Determine the (X, Y) coordinate at the center of the cell enclosing the given text.  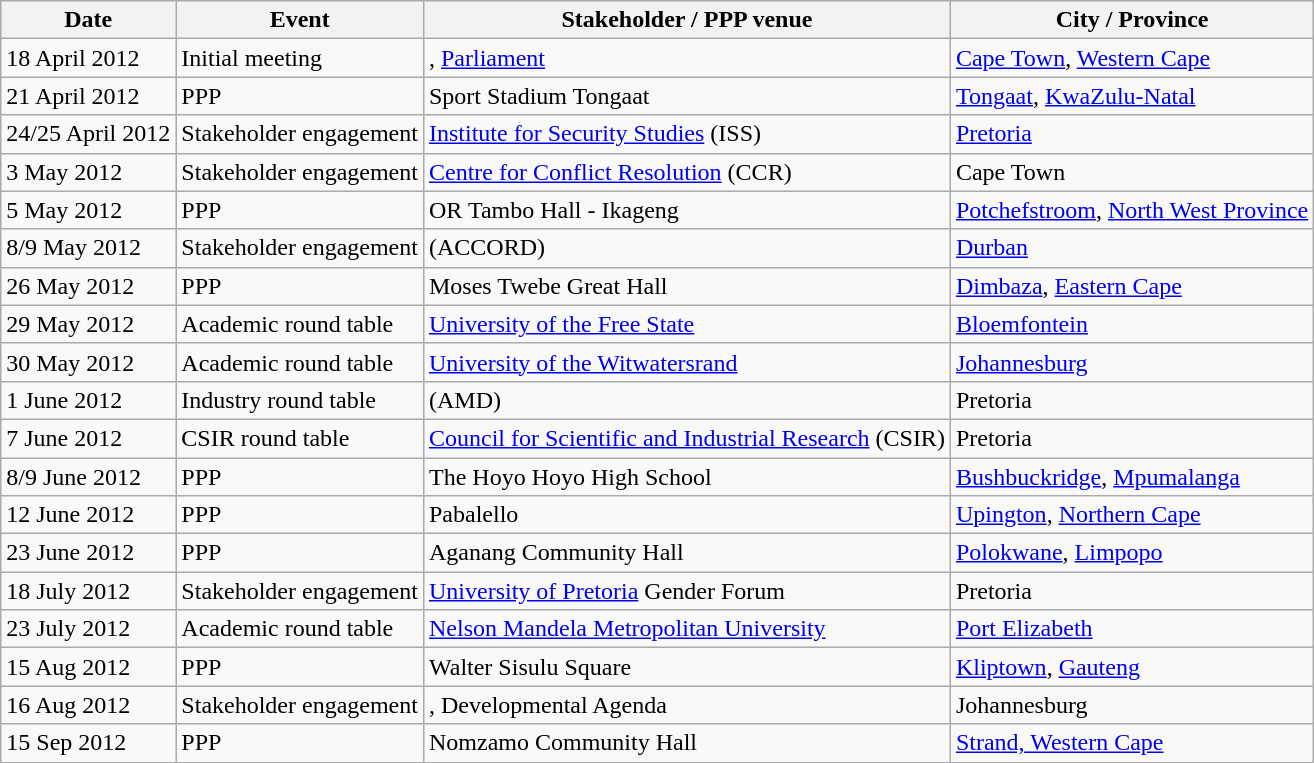
Strand, Western Cape (1132, 743)
Pabalello (686, 515)
Kliptown, Gauteng (1132, 667)
29 May 2012 (88, 324)
Walter Sisulu Square (686, 667)
Tongaat, KwaZulu-Natal (1132, 96)
1 June 2012 (88, 400)
University of the Witwatersrand (686, 362)
OR Tambo Hall - Ikageng (686, 210)
Dimbaza, Eastern Cape (1132, 286)
15 Aug 2012 (88, 667)
18 April 2012 (88, 58)
, Parliament (686, 58)
University of the Free State (686, 324)
(ACCORD) (686, 248)
8/9 May 2012 (88, 248)
30 May 2012 (88, 362)
15 Sep 2012 (88, 743)
24/25 April 2012 (88, 134)
Port Elizabeth (1132, 629)
Centre for Conflict Resolution (CCR) (686, 172)
Potchefstroom, North West Province (1132, 210)
, Developmental Agenda (686, 705)
Cape Town, Western Cape (1132, 58)
18 July 2012 (88, 591)
Date (88, 20)
Bloemfontein (1132, 324)
(AMD) (686, 400)
3 May 2012 (88, 172)
University of Pretoria Gender Forum (686, 591)
Nomzamo Community Hall (686, 743)
16 Aug 2012 (88, 705)
Event (300, 20)
Moses Twebe Great Hall (686, 286)
21 April 2012 (88, 96)
The Hoyo Hoyo High School (686, 477)
Sport Stadium Tongaat (686, 96)
Industry round table (300, 400)
23 July 2012 (88, 629)
Cape Town (1132, 172)
Durban (1132, 248)
5 May 2012 (88, 210)
CSIR round table (300, 438)
23 June 2012 (88, 553)
8/9 June 2012 (88, 477)
Nelson Mandela Metropolitan University (686, 629)
Upington, Northern Cape (1132, 515)
Initial meeting (300, 58)
26 May 2012 (88, 286)
Bushbuckridge, Mpumalanga (1132, 477)
Institute for Security Studies (ISS) (686, 134)
7 June 2012 (88, 438)
Aganang Community Hall (686, 553)
Stakeholder / PPP venue (686, 20)
Polokwane, Limpopo (1132, 553)
12 June 2012 (88, 515)
City / Province (1132, 20)
Council for Scientific and Industrial Research (CSIR) (686, 438)
